From the cell containing the given text, extract its center point as (X, Y) coordinate. 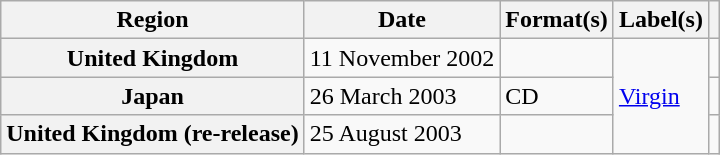
Virgin (660, 96)
11 November 2002 (402, 58)
Format(s) (557, 20)
Region (152, 20)
Date (402, 20)
Label(s) (660, 20)
Japan (152, 96)
26 March 2003 (402, 96)
United Kingdom (152, 58)
CD (557, 96)
25 August 2003 (402, 134)
United Kingdom (re-release) (152, 134)
